Capture the cell that displays the provided text and extract its (x, y) central coordinate. 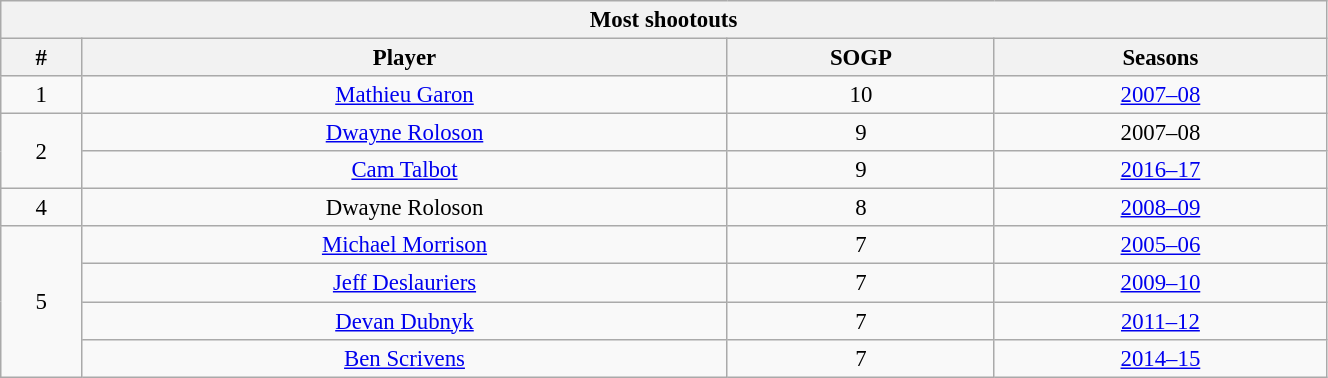
2008–09 (1160, 208)
Mathieu Garon (405, 95)
1 (42, 95)
Cam Talbot (405, 170)
Devan Dubnyk (405, 321)
5 (42, 301)
Michael Morrison (405, 245)
10 (860, 95)
2016–17 (1160, 170)
2014–15 (1160, 358)
Jeff Deslauriers (405, 283)
2005–06 (1160, 245)
2011–12 (1160, 321)
SOGP (860, 58)
4 (42, 208)
2009–10 (1160, 283)
Most shootouts (664, 20)
Ben Scrivens (405, 358)
Seasons (1160, 58)
Player (405, 58)
# (42, 58)
8 (860, 208)
2 (42, 152)
